Identify which cell holds the provided text, then report its [X, Y] central coordinate. 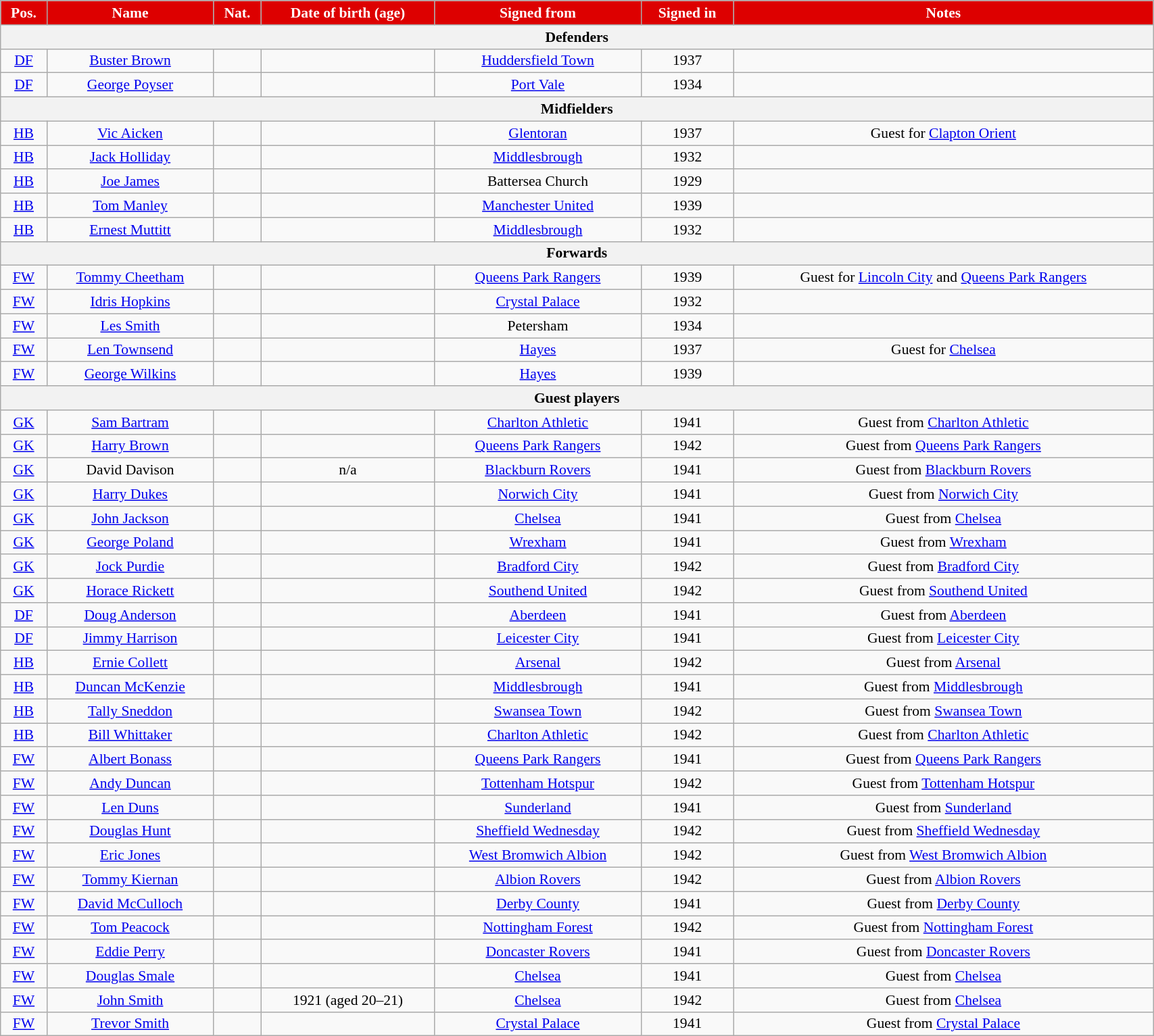
Albion Rovers [538, 880]
John Jackson [130, 518]
Len Townsend [130, 350]
Douglas Hunt [130, 831]
Manchester United [538, 205]
Eddie Perry [130, 952]
Forwards [577, 253]
Date of birth (age) [347, 13]
Guest from Middlesbrough [943, 687]
George Poland [130, 543]
Vic Aicken [130, 133]
Norwich City [538, 495]
Midfielders [577, 109]
Nat. [237, 13]
Bradford City [538, 567]
Tommy Cheetham [130, 278]
Horace Rickett [130, 591]
Name [130, 13]
Defenders [577, 37]
Idris Hopkins [130, 302]
Guest from Tottenham Hotspur [943, 783]
Eric Jones [130, 856]
George Poyser [130, 85]
Guest players [577, 398]
Aberdeen [538, 615]
Jimmy Harrison [130, 639]
Len Duns [130, 808]
Jock Purdie [130, 567]
Derby County [538, 904]
Huddersfield Town [538, 61]
Swansea Town [538, 711]
Arsenal [538, 663]
George Wilkins [130, 374]
1921 (aged 20–21) [347, 1000]
Albert Bonass [130, 760]
Signed in [687, 13]
Port Vale [538, 85]
Guest for Chelsea [943, 350]
Trevor Smith [130, 1024]
Tom Manley [130, 205]
Sheffield Wednesday [538, 831]
Notes [943, 13]
Southend United [538, 591]
Andy Duncan [130, 783]
Signed from [538, 13]
Guest from Doncaster Rovers [943, 952]
Ernest Muttitt [130, 230]
Leicester City [538, 639]
Guest from Albion Rovers [943, 880]
Guest for Lincoln City and Queens Park Rangers [943, 278]
Jack Holliday [130, 157]
John Smith [130, 1000]
Guest from Crystal Palace [943, 1024]
David Davison [130, 470]
Doug Anderson [130, 615]
Buster Brown [130, 61]
Tommy Kiernan [130, 880]
Nottingham Forest [538, 928]
n/a [347, 470]
Guest from Swansea Town [943, 711]
Harry Dukes [130, 495]
Guest from Sheffield Wednesday [943, 831]
1929 [687, 182]
Guest from Leicester City [943, 639]
Guest from Nottingham Forest [943, 928]
Guest from West Bromwich Albion [943, 856]
Guest from Wrexham [943, 543]
Tottenham Hotspur [538, 783]
Guest from Arsenal [943, 663]
Les Smith [130, 326]
Harry Brown [130, 446]
Guest from Bradford City [943, 567]
Tally Sneddon [130, 711]
West Bromwich Albion [538, 856]
David McCulloch [130, 904]
Guest from Sunderland [943, 808]
Guest for Clapton Orient [943, 133]
Doncaster Rovers [538, 952]
Tom Peacock [130, 928]
Guest from Norwich City [943, 495]
Bill Whittaker [130, 735]
Wrexham [538, 543]
Petersham [538, 326]
Sunderland [538, 808]
Guest from Aberdeen [943, 615]
Guest from Derby County [943, 904]
Guest from Southend United [943, 591]
Pos. [24, 13]
Guest from Blackburn Rovers [943, 470]
Battersea Church [538, 182]
Ernie Collett [130, 663]
Blackburn Rovers [538, 470]
Sam Bartram [130, 422]
Duncan McKenzie [130, 687]
Glentoran [538, 133]
Joe James [130, 182]
Douglas Smale [130, 976]
